For the text-containing cell, return its midpoint in [X, Y] coordinate format. 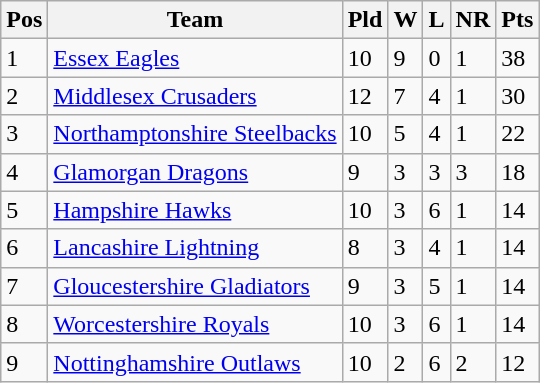
Pld [365, 20]
18 [518, 172]
Team [195, 20]
Gloucestershire Gladiators [195, 286]
Worcestershire Royals [195, 324]
Pts [518, 20]
L [436, 20]
Essex Eagles [195, 58]
Hampshire Hawks [195, 210]
30 [518, 96]
Nottinghamshire Outlaws [195, 362]
Middlesex Crusaders [195, 96]
W [406, 20]
0 [436, 58]
38 [518, 58]
Lancashire Lightning [195, 248]
22 [518, 134]
Glamorgan Dragons [195, 172]
NR [473, 20]
Northamptonshire Steelbacks [195, 134]
Pos [24, 20]
